Identify which cell holds the provided text, then report its [x, y] central coordinate. 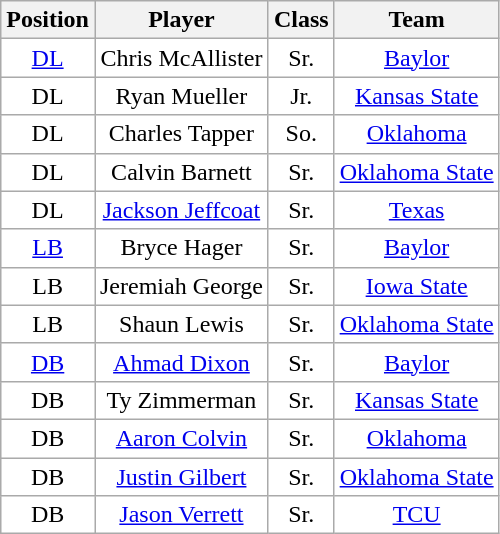
Justin Gilbert [181, 477]
Bryce Hager [181, 248]
Iowa State [416, 286]
Calvin Barnett [181, 172]
Player [181, 20]
Ahmad Dixon [181, 362]
Chris McAllister [181, 58]
Jason Verrett [181, 515]
Aaron Colvin [181, 438]
Ty Zimmerman [181, 400]
Ryan Mueller [181, 96]
TCU [416, 515]
Jr. [301, 96]
Class [301, 20]
Shaun Lewis [181, 324]
Jackson Jeffcoat [181, 210]
So. [301, 134]
Jeremiah George [181, 286]
Charles Tapper [181, 134]
Position [48, 20]
Team [416, 20]
Texas [416, 210]
